Capture the cell that displays the provided text and extract its (x, y) central coordinate. 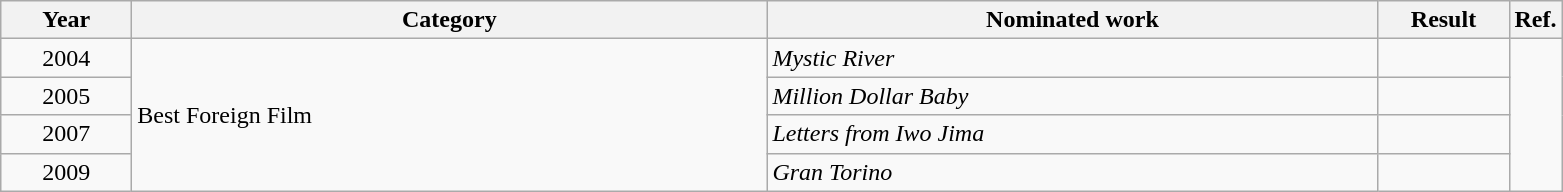
2007 (66, 134)
Category (450, 20)
Ref. (1536, 20)
Million Dollar Baby (1072, 96)
2009 (66, 172)
Year (66, 20)
Gran Torino (1072, 172)
Result (1444, 20)
Letters from Iwo Jima (1072, 134)
Nominated work (1072, 20)
Mystic River (1072, 58)
Best Foreign Film (450, 115)
2005 (66, 96)
2004 (66, 58)
